Find where the given text appears and provide that cell's center as (x, y) coordinate. 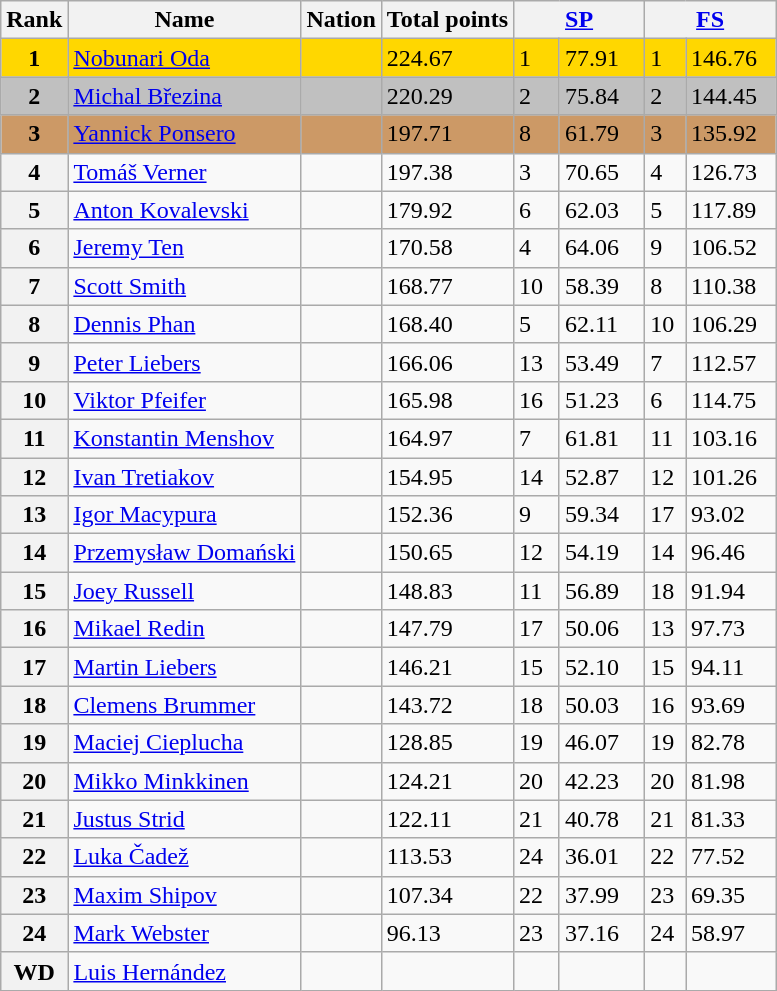
70.65 (602, 172)
107.34 (447, 895)
Jeremy Ten (184, 248)
51.23 (602, 400)
Clemens Brummer (184, 705)
42.23 (602, 781)
75.84 (602, 96)
117.89 (731, 210)
96.13 (447, 933)
50.03 (602, 705)
94.11 (731, 667)
110.38 (731, 286)
46.07 (602, 743)
52.10 (602, 667)
168.40 (447, 324)
82.78 (731, 743)
154.95 (447, 477)
164.97 (447, 438)
91.94 (731, 591)
103.16 (731, 438)
147.79 (447, 629)
93.02 (731, 515)
101.26 (731, 477)
220.29 (447, 96)
146.21 (447, 667)
Igor Macypura (184, 515)
81.98 (731, 781)
SP (580, 20)
150.65 (447, 553)
77.52 (731, 857)
Joey Russell (184, 591)
Rank (34, 20)
Luka Čadež (184, 857)
58.39 (602, 286)
148.83 (447, 591)
Martin Liebers (184, 667)
Nation (341, 20)
81.33 (731, 819)
97.73 (731, 629)
54.19 (602, 553)
37.16 (602, 933)
143.72 (447, 705)
197.38 (447, 172)
Anton Kovalevski (184, 210)
Tomáš Verner (184, 172)
124.21 (447, 781)
53.49 (602, 362)
37.99 (602, 895)
146.76 (731, 58)
36.01 (602, 857)
Konstantin Menshov (184, 438)
Mark Webster (184, 933)
Viktor Pfeifer (184, 400)
FS (710, 20)
61.79 (602, 134)
135.92 (731, 134)
114.75 (731, 400)
96.46 (731, 553)
144.45 (731, 96)
122.11 (447, 819)
152.36 (447, 515)
93.69 (731, 705)
170.58 (447, 248)
Luis Hernández (184, 971)
179.92 (447, 210)
126.73 (731, 172)
Mikael Redin (184, 629)
Michal Březina (184, 96)
62.11 (602, 324)
58.97 (731, 933)
64.06 (602, 248)
77.91 (602, 58)
Scott Smith (184, 286)
69.35 (731, 895)
128.85 (447, 743)
Dennis Phan (184, 324)
Mikko Minkkinen (184, 781)
106.52 (731, 248)
112.57 (731, 362)
224.67 (447, 58)
Justus Strid (184, 819)
62.03 (602, 210)
197.71 (447, 134)
Total points (447, 20)
Maciej Cieplucha (184, 743)
Ivan Tretiakov (184, 477)
59.34 (602, 515)
Nobunari Oda (184, 58)
Yannick Ponsero (184, 134)
50.06 (602, 629)
Name (184, 20)
166.06 (447, 362)
168.77 (447, 286)
Peter Liebers (184, 362)
165.98 (447, 400)
WD (34, 971)
106.29 (731, 324)
52.87 (602, 477)
40.78 (602, 819)
113.53 (447, 857)
61.81 (602, 438)
Przemysław Domański (184, 553)
Maxim Shipov (184, 895)
56.89 (602, 591)
